Return the [x, y] coordinate for the center point of the cell that contains the specified text.  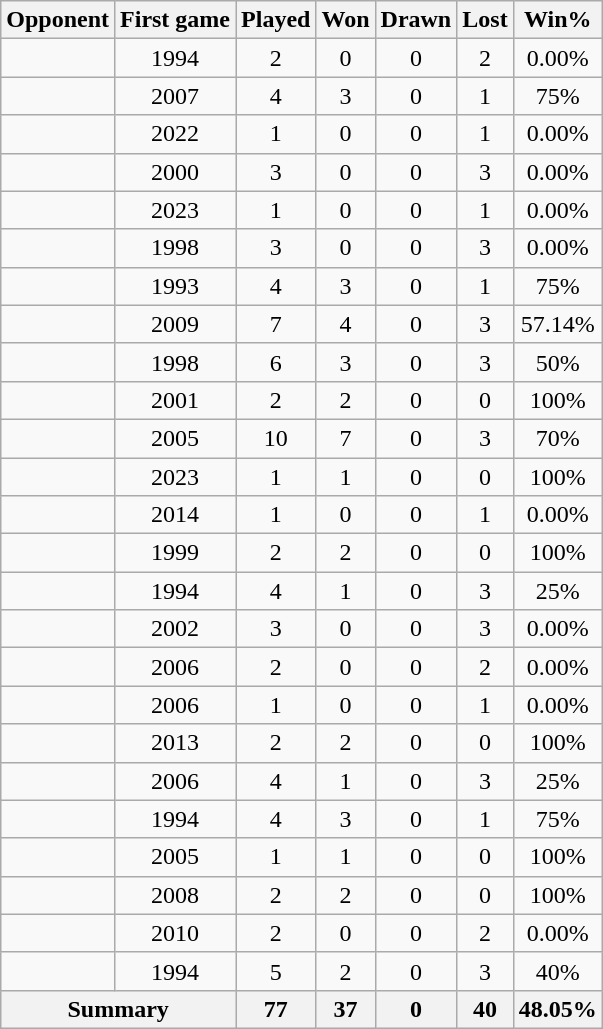
37 [346, 1009]
6 [276, 362]
2008 [176, 895]
Win% [558, 20]
Played [276, 20]
1993 [176, 286]
Won [346, 20]
Lost [485, 20]
77 [276, 1009]
40 [485, 1009]
Summary [118, 1009]
57.14% [558, 324]
2014 [176, 515]
Opponent [58, 20]
40% [558, 971]
50% [558, 362]
10 [276, 438]
70% [558, 438]
48.05% [558, 1009]
2001 [176, 400]
2000 [176, 172]
First game [176, 20]
2010 [176, 933]
2013 [176, 743]
2002 [176, 629]
2009 [176, 324]
5 [276, 971]
1999 [176, 553]
Drawn [416, 20]
2007 [176, 96]
2022 [176, 134]
